For the text-containing cell, return its midpoint in [x, y] coordinate format. 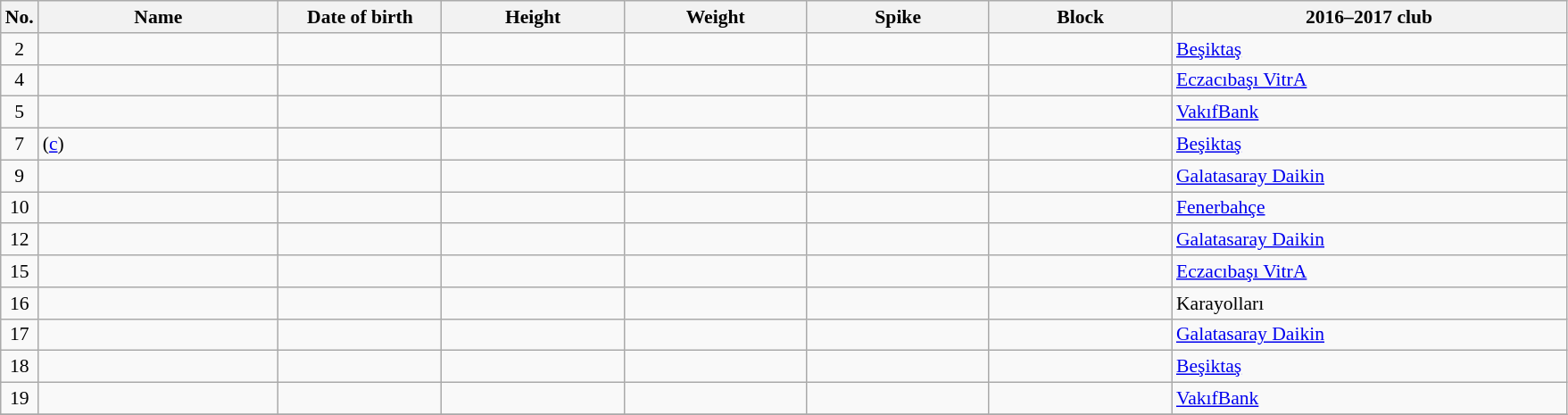
Date of birth [361, 17]
Block [1080, 17]
Karayolları [1369, 303]
9 [20, 176]
Name [159, 17]
17 [20, 335]
Weight [716, 17]
No. [20, 17]
Height [534, 17]
Spike [898, 17]
Fenerbahçe [1369, 208]
18 [20, 367]
4 [20, 80]
2016–2017 club [1369, 17]
19 [20, 399]
16 [20, 303]
7 [20, 145]
15 [20, 271]
12 [20, 240]
2 [20, 49]
10 [20, 208]
(c) [159, 145]
5 [20, 112]
